Return [X, Y] of the center of cell containing provided text 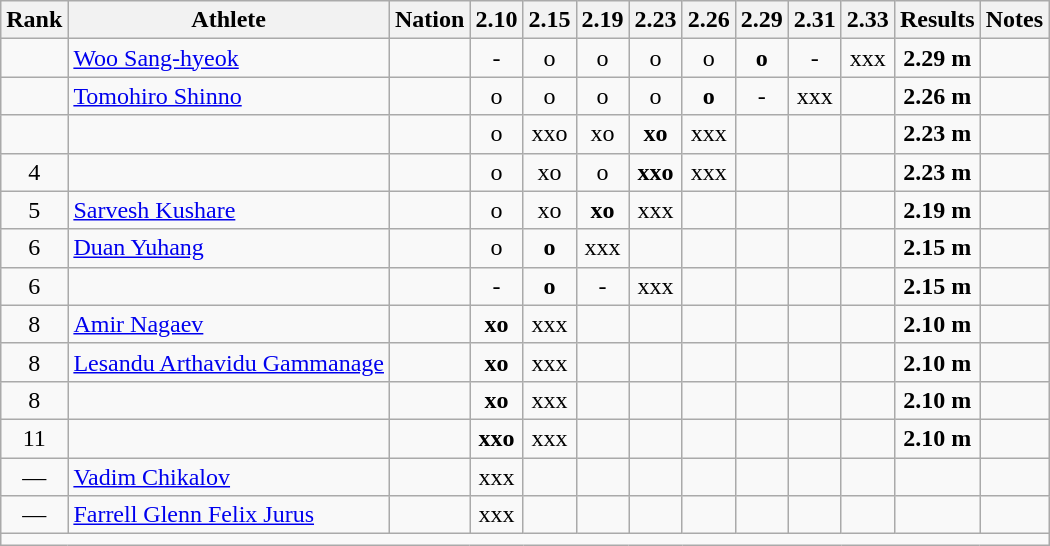
2.19 [602, 20]
11 [34, 438]
Lesandu Arthavidu Gammanage [229, 362]
Amir Nagaev [229, 324]
4 [34, 172]
Tomohiro Shinno [229, 96]
2.10 [496, 20]
2.31 [814, 20]
2.15 [550, 20]
5 [34, 210]
Woo Sang-hyeok [229, 58]
Farrell Glenn Felix Jurus [229, 515]
2.26 [708, 20]
2.29 m [937, 58]
Sarvesh Kushare [229, 210]
2.19 m [937, 210]
Notes [1014, 20]
2.26 m [937, 96]
Athlete [229, 20]
Results [937, 20]
Rank [34, 20]
Duan Yuhang [229, 248]
2.29 [762, 20]
Vadim Chikalov [229, 477]
2.23 [656, 20]
2.33 [868, 20]
Nation [429, 20]
